Identify which cell holds the provided text, then report its (X, Y) central coordinate. 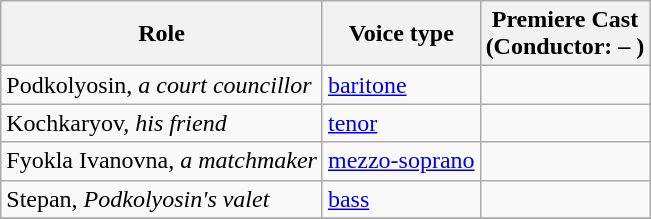
baritone (401, 85)
Kochkaryov, his friend (162, 123)
mezzo-soprano (401, 161)
Fyokla Ivanovna, a matchmaker (162, 161)
Role (162, 34)
bass (401, 199)
Premiere Cast(Conductor: – ) (565, 34)
Podkolyosin, a court councillor (162, 85)
tenor (401, 123)
Stepan, Podkolyosin's valet (162, 199)
Voice type (401, 34)
